For the text-containing cell, return its midpoint in [X, Y] coordinate format. 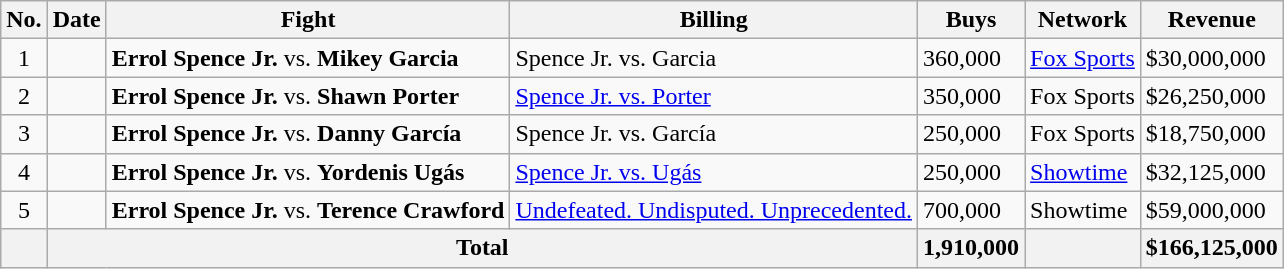
Errol Spence Jr. vs. Terence Crawford [308, 210]
350,000 [970, 96]
Spence Jr. vs. García [714, 134]
1,910,000 [970, 248]
1 [24, 58]
$26,250,000 [1212, 96]
Fight [308, 20]
Errol Spence Jr. vs. Shawn Porter [308, 96]
Spence Jr. vs. Garcia [714, 58]
Revenue [1212, 20]
No. [24, 20]
3 [24, 134]
Errol Spence Jr. vs. Yordenis Ugás [308, 172]
Buys [970, 20]
$18,750,000 [1212, 134]
4 [24, 172]
Errol Spence Jr. vs. Danny García [308, 134]
Billing [714, 20]
Undefeated. Undisputed. Unprecedented. [714, 210]
$32,125,000 [1212, 172]
$166,125,000 [1212, 248]
2 [24, 96]
Total [482, 248]
$30,000,000 [1212, 58]
360,000 [970, 58]
5 [24, 210]
700,000 [970, 210]
Spence Jr. vs. Porter [714, 96]
Spence Jr. vs. Ugás [714, 172]
Errol Spence Jr. vs. Mikey Garcia [308, 58]
Network [1083, 20]
$59,000,000 [1212, 210]
Date [76, 20]
